Detect which cell encompasses the target text, then output its [X, Y] center coordinate. 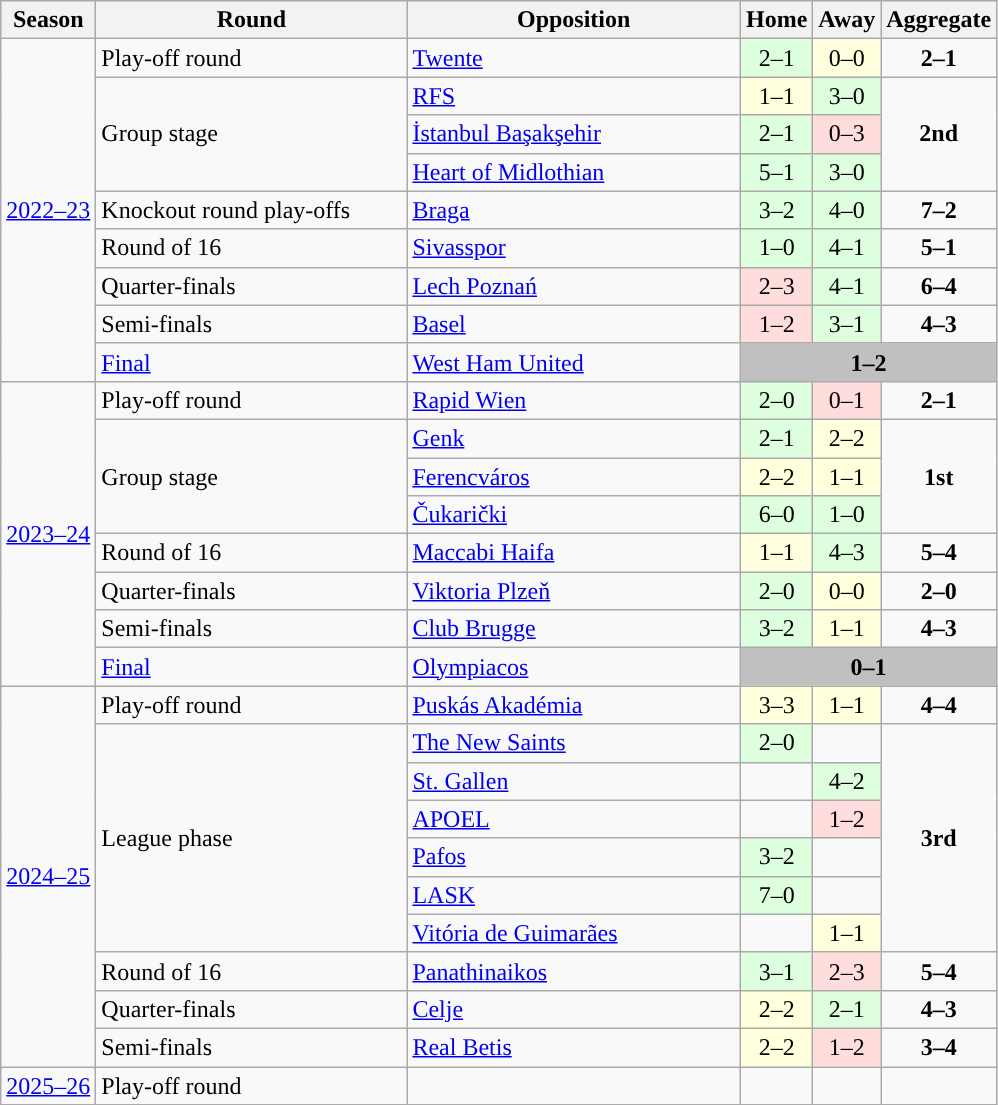
3–4 [939, 1047]
Season [48, 20]
1st [939, 476]
APOEL [574, 819]
League phase [252, 838]
Maccabi Haifa [574, 553]
Olympiacos [574, 667]
Viktoria Plzeň [574, 591]
Pafos [574, 857]
Ferencváros [574, 477]
3–3 [776, 705]
2025–26 [48, 1085]
7–0 [776, 895]
Opposition [574, 20]
Away [847, 20]
2nd [939, 134]
Heart of Midlothian [574, 172]
6–0 [776, 515]
Genk [574, 438]
6–4 [939, 286]
Real Betis [574, 1047]
West Ham United [574, 362]
Knockout round play-offs [252, 210]
İstanbul Başakşehir [574, 134]
4–4 [939, 705]
Sivasspor [574, 248]
Celje [574, 1009]
7–2 [939, 210]
LASK [574, 895]
Home [776, 20]
Puskás Akadémia [574, 705]
Basel [574, 324]
3rd [939, 838]
Braga [574, 210]
Panathinaikos [574, 971]
2023–24 [48, 533]
Round [252, 20]
Vitória de Guimarães [574, 933]
St. Gallen [574, 781]
2024–25 [48, 876]
RFS [574, 96]
The New Saints [574, 743]
Lech Poznań [574, 286]
4–2 [847, 781]
Čukarički [574, 515]
Club Brugge [574, 629]
0–3 [847, 134]
Aggregate [939, 20]
4–0 [847, 210]
Rapid Wien [574, 400]
2022–23 [48, 210]
Twente [574, 58]
